Locate the cell with the specified text and output its (X, Y) center coordinate. 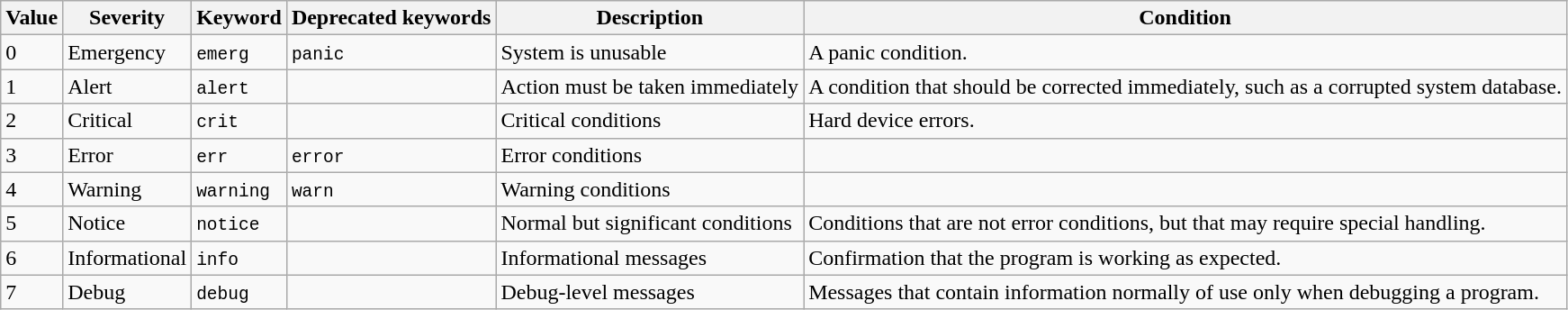
Action must be taken immediately (650, 87)
Debug-level messages (650, 292)
5 (32, 223)
Condition (1185, 18)
3 (32, 155)
Error conditions (650, 155)
error (391, 155)
System is unusable (650, 52)
6 (32, 258)
Conditions that are not error conditions, but that may require special handling. (1185, 223)
1 (32, 87)
alert (239, 87)
0 (32, 52)
Informational (128, 258)
Alert (128, 87)
Normal but significant conditions (650, 223)
Error (128, 155)
Informational messages (650, 258)
Hard device errors. (1185, 121)
A panic condition. (1185, 52)
Debug (128, 292)
notice (239, 223)
4 (32, 189)
Warning (128, 189)
info (239, 258)
Value (32, 18)
Critical conditions (650, 121)
Critical (128, 121)
panic (391, 52)
Deprecated keywords (391, 18)
err (239, 155)
Confirmation that the program is working as expected. (1185, 258)
Keyword (239, 18)
debug (239, 292)
Emergency (128, 52)
A condition that should be corrected immediately, such as a corrupted system database. (1185, 87)
Description (650, 18)
warning (239, 189)
Messages that contain information normally of use only when debugging a program. (1185, 292)
Notice (128, 223)
7 (32, 292)
emerg (239, 52)
warn (391, 189)
2 (32, 121)
Severity (128, 18)
crit (239, 121)
Warning conditions (650, 189)
